Search for the cell housing the specified text and yield its (X, Y) center coordinate. 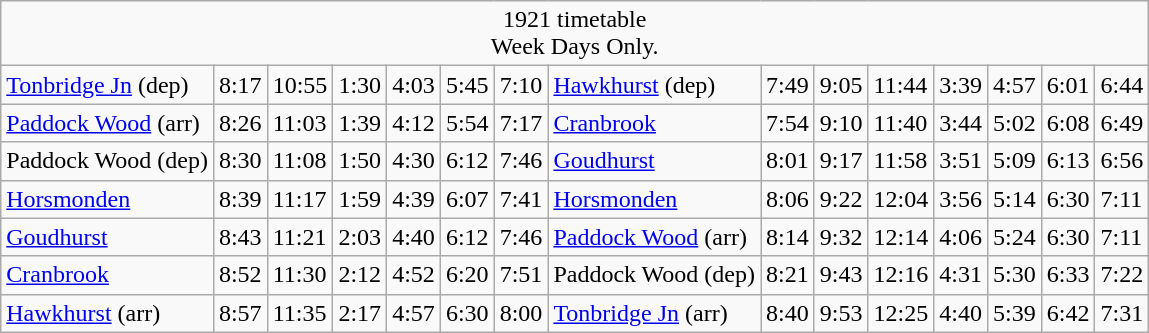
5:54 (467, 123)
4:30 (414, 161)
1:59 (360, 199)
9:17 (841, 161)
11:30 (300, 275)
Hawkhurst (dep) (654, 85)
2:17 (360, 313)
1:39 (360, 123)
8:21 (787, 275)
6:33 (1068, 275)
9:32 (841, 237)
1921 timetableWeek Days Only. (575, 34)
Tonbridge Jn (dep) (108, 85)
11:35 (300, 313)
3:39 (961, 85)
7:31 (1122, 313)
8:01 (787, 161)
8:06 (787, 199)
3:51 (961, 161)
2:03 (360, 237)
8:17 (240, 85)
7:49 (787, 85)
6:49 (1122, 123)
6:13 (1068, 161)
12:25 (901, 313)
6:44 (1122, 85)
7:54 (787, 123)
6:56 (1122, 161)
4:52 (414, 275)
4:31 (961, 275)
11:03 (300, 123)
4:06 (961, 237)
7:41 (521, 199)
8:00 (521, 313)
11:44 (901, 85)
9:53 (841, 313)
6:01 (1068, 85)
6:07 (467, 199)
8:43 (240, 237)
8:52 (240, 275)
12:16 (901, 275)
8:14 (787, 237)
8:26 (240, 123)
7:10 (521, 85)
9:10 (841, 123)
6:42 (1068, 313)
5:02 (1014, 123)
7:17 (521, 123)
4:12 (414, 123)
11:21 (300, 237)
11:17 (300, 199)
Tonbridge Jn (arr) (654, 313)
8:30 (240, 161)
5:30 (1014, 275)
4:03 (414, 85)
12:04 (901, 199)
11:40 (901, 123)
5:14 (1014, 199)
3:44 (961, 123)
5:09 (1014, 161)
5:24 (1014, 237)
8:39 (240, 199)
9:43 (841, 275)
7:51 (521, 275)
4:39 (414, 199)
9:22 (841, 199)
11:08 (300, 161)
5:45 (467, 85)
3:56 (961, 199)
6:08 (1068, 123)
8:57 (240, 313)
6:20 (467, 275)
8:40 (787, 313)
10:55 (300, 85)
1:50 (360, 161)
Hawkhurst (arr) (108, 313)
5:39 (1014, 313)
11:58 (901, 161)
7:22 (1122, 275)
2:12 (360, 275)
1:30 (360, 85)
12:14 (901, 237)
9:05 (841, 85)
